Return (X, Y) of the center of cell containing provided text 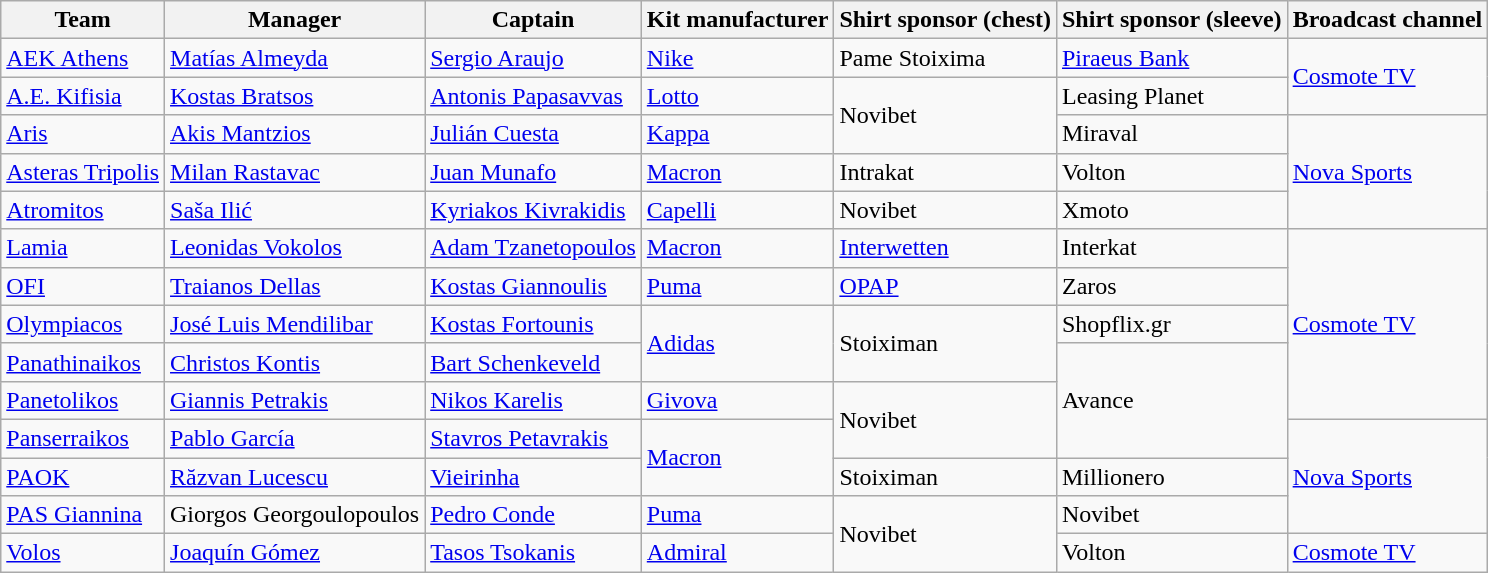
Xmoto (1172, 210)
Captain (534, 20)
Tasos Tsokanis (534, 553)
Nike (738, 58)
Leonidas Vokolos (295, 248)
Pablo García (295, 438)
Aris (83, 134)
Giannis Petrakis (295, 400)
Kit manufacturer (738, 20)
AEK Athens (83, 58)
Stavros Petavrakis (534, 438)
Intrakat (946, 172)
Pame Stoixima (946, 58)
Manager (295, 20)
PAOK (83, 477)
José Luis Mendilibar (295, 324)
Avance (1172, 400)
Panathinaikos (83, 362)
Giorgos Georgoulopoulos (295, 515)
Pedro Conde (534, 515)
Admiral (738, 553)
Kyriakos Kivrakidis (534, 210)
Panetolikos (83, 400)
Miraval (1172, 134)
Millionero (1172, 477)
Piraeus Bank (1172, 58)
Traianos Dellas (295, 286)
Shirt sponsor (chest) (946, 20)
Akis Mantzios (295, 134)
Saša Ilić (295, 210)
Lotto (738, 96)
Asteras Tripolis (83, 172)
Broadcast channel (1388, 20)
Nikos Karelis (534, 400)
Givova (738, 400)
Olympiacos (83, 324)
Leasing Planet (1172, 96)
Joaquín Gómez (295, 553)
Sergio Araujo (534, 58)
Shirt sponsor (sleeve) (1172, 20)
PAS Giannina (83, 515)
Team (83, 20)
OPAP (946, 286)
Julián Cuesta (534, 134)
Capelli (738, 210)
OFI (83, 286)
Matías Almeyda (295, 58)
Kostas Giannoulis (534, 286)
Lamia (83, 248)
Interkat (1172, 248)
Kappa (738, 134)
Christos Kontis (295, 362)
Antonis Papasavvas (534, 96)
Vieirinha (534, 477)
Milan Rastavac (295, 172)
Kostas Fortounis (534, 324)
Juan Munafo (534, 172)
Interwetten (946, 248)
Volos (83, 553)
Shopflix.gr (1172, 324)
Adam Tzanetopoulos (534, 248)
Zaros (1172, 286)
A.E. Kifisia (83, 96)
Adidas (738, 343)
Atromitos (83, 210)
Kostas Bratsos (295, 96)
Răzvan Lucescu (295, 477)
Panserraikos (83, 438)
Bart Schenkeveld (534, 362)
